Locate the cell with the specified text and output its [x, y] center coordinate. 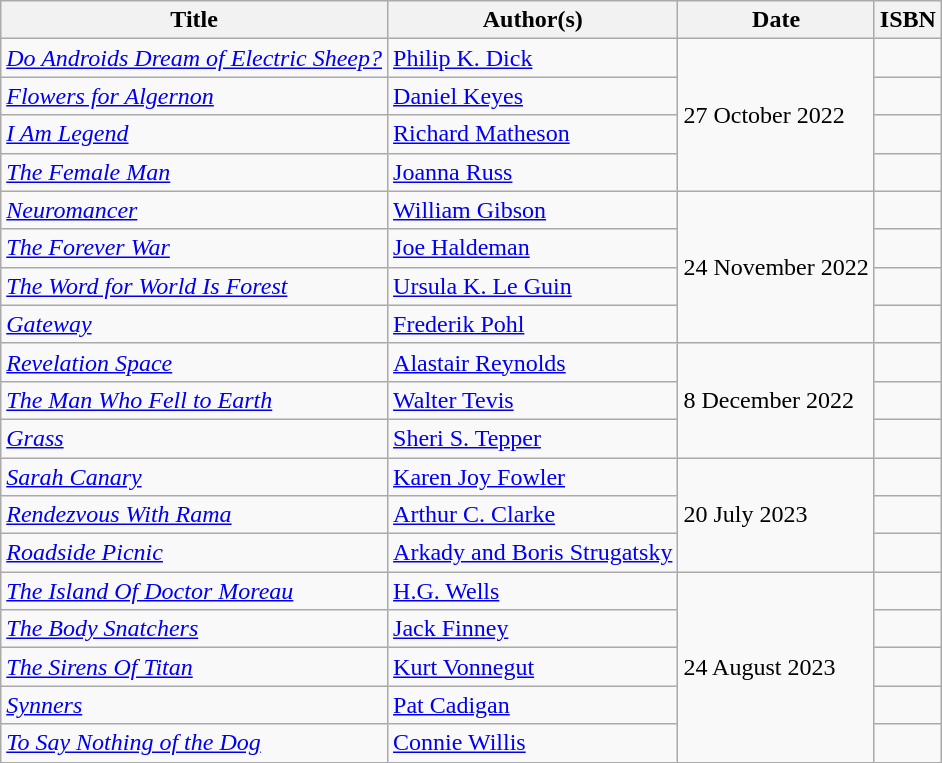
The Body Snatchers [194, 629]
The Female Man [194, 172]
20 July 2023 [776, 515]
Walter Tevis [533, 400]
Joe Haldeman [533, 248]
Date [776, 20]
Synners [194, 705]
The Word for World Is Forest [194, 286]
ISBN [908, 20]
27 October 2022 [776, 115]
Flowers for Algernon [194, 96]
To Say Nothing of the Dog [194, 743]
Joanna Russ [533, 172]
The Island Of Doctor Moreau [194, 591]
8 December 2022 [776, 400]
Sarah Canary [194, 477]
The Forever War [194, 248]
Rendezvous With Rama [194, 515]
Alastair Reynolds [533, 362]
24 August 2023 [776, 667]
Karen Joy Fowler [533, 477]
Richard Matheson [533, 134]
I Am Legend [194, 134]
H.G. Wells [533, 591]
Pat Cadigan [533, 705]
Author(s) [533, 20]
Arthur C. Clarke [533, 515]
Gateway [194, 324]
Revelation Space [194, 362]
Ursula K. Le Guin [533, 286]
Roadside Picnic [194, 553]
Sheri S. Tepper [533, 438]
Title [194, 20]
The Sirens Of Titan [194, 667]
William Gibson [533, 210]
Connie Willis [533, 743]
Arkady and Boris Strugatsky [533, 553]
Jack Finney [533, 629]
The Man Who Fell to Earth [194, 400]
Neuromancer [194, 210]
Frederik Pohl [533, 324]
Kurt Vonnegut [533, 667]
Daniel Keyes [533, 96]
Philip K. Dick [533, 58]
Grass [194, 438]
24 November 2022 [776, 267]
Do Androids Dream of Electric Sheep? [194, 58]
